Extract the (X, Y) coordinate from the center of the cell holding the provided text.  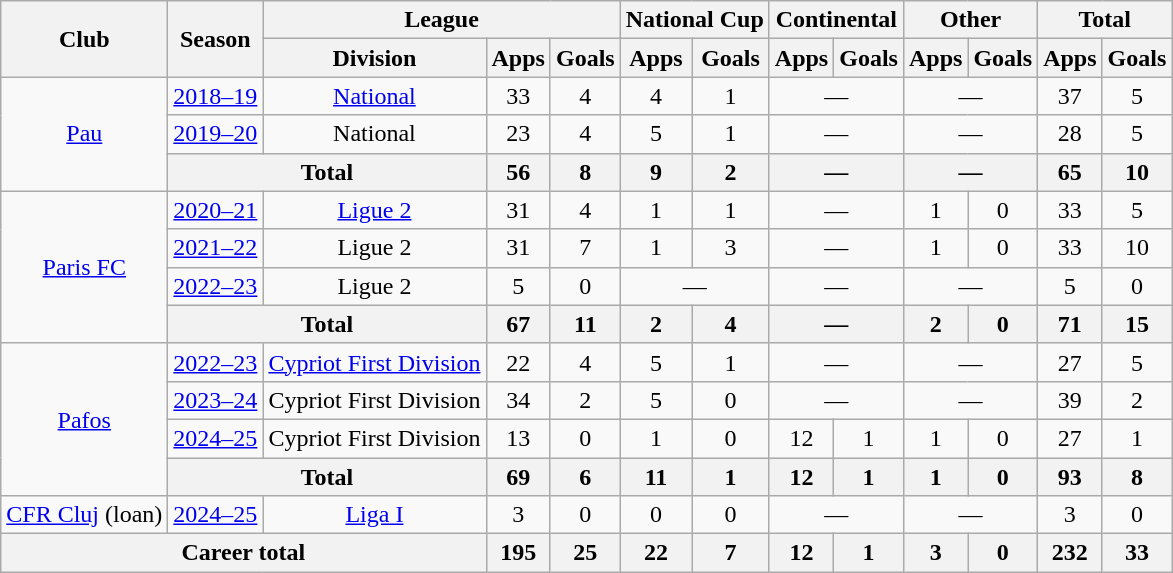
2018–19 (216, 96)
Club (84, 39)
Division (374, 58)
League (442, 20)
Liga I (374, 515)
69 (518, 477)
93 (1070, 477)
2019–20 (216, 134)
2020–21 (216, 210)
6 (585, 477)
Season (216, 39)
Career total (244, 553)
15 (1137, 324)
9 (656, 172)
25 (585, 553)
39 (1070, 400)
Paris FC (84, 267)
2023–24 (216, 400)
National Cup (694, 20)
37 (1070, 96)
56 (518, 172)
CFR Cluj (loan) (84, 515)
67 (518, 324)
34 (518, 400)
13 (518, 438)
Pau (84, 134)
71 (1070, 324)
23 (518, 134)
2021–22 (216, 248)
Continental (836, 20)
65 (1070, 172)
Other (970, 20)
28 (1070, 134)
Pafos (84, 419)
232 (1070, 553)
195 (518, 553)
